From the cell containing the given text, extract its center point as [x, y] coordinate. 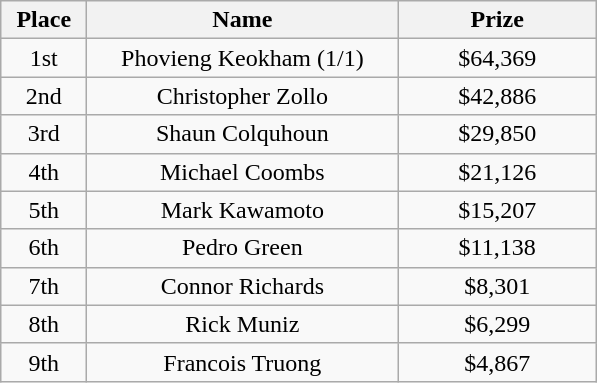
5th [44, 210]
Connor Richards [242, 286]
$8,301 [498, 286]
Shaun Colquhoun [242, 134]
1st [44, 58]
Mark Kawamoto [242, 210]
8th [44, 324]
9th [44, 362]
6th [44, 248]
2nd [44, 96]
Michael Coombs [242, 172]
Rick Muniz [242, 324]
Place [44, 20]
$15,207 [498, 210]
$4,867 [498, 362]
Phovieng Keokham (1/1) [242, 58]
$6,299 [498, 324]
$64,369 [498, 58]
7th [44, 286]
4th [44, 172]
$42,886 [498, 96]
$11,138 [498, 248]
Christopher Zollo [242, 96]
Francois Truong [242, 362]
Name [242, 20]
3rd [44, 134]
Pedro Green [242, 248]
Prize [498, 20]
$21,126 [498, 172]
$29,850 [498, 134]
